Return the [X, Y] coordinate for the center point of the cell that contains the specified text.  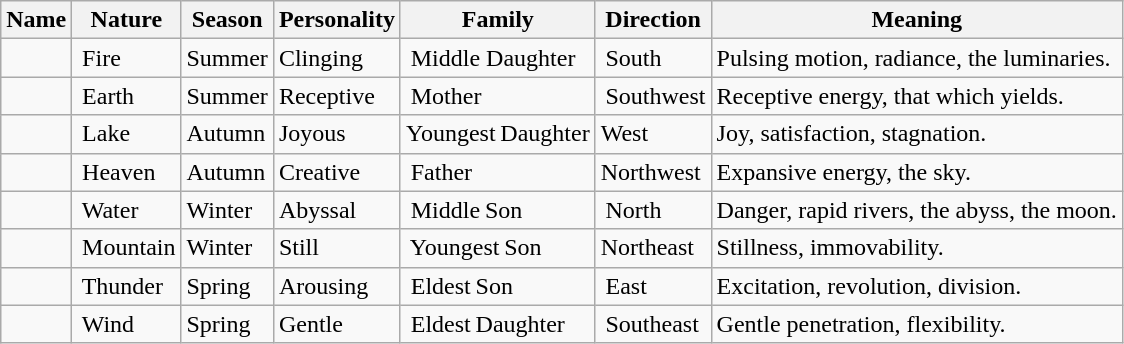
Season [227, 20]
Northwest [653, 172]
Southeast [653, 324]
Thunder [126, 286]
Meaning [916, 20]
Fire [126, 58]
Father [498, 172]
South [653, 58]
Gentle penetration, flexibility. [916, 324]
Family [498, 20]
Eldest Daughter [498, 324]
Mountain [126, 248]
Excitation, revolution, division. [916, 286]
Still [336, 248]
Creative [336, 172]
Lake [126, 134]
Wind [126, 324]
Southwest [653, 96]
Youngest Son [498, 248]
Water [126, 210]
Joyous [336, 134]
Earth [126, 96]
Nature [126, 20]
Middle Son [498, 210]
West [653, 134]
East [653, 286]
Personality [336, 20]
North [653, 210]
Gentle [336, 324]
Northeast [653, 248]
Clinging [336, 58]
Direction [653, 20]
Receptive energy, that which yields. [916, 96]
Joy, satisfaction, stagnation. [916, 134]
Abyssal [336, 210]
Mother [498, 96]
Middle Daughter [498, 58]
Youngest Daughter [498, 134]
Name [36, 20]
Eldest Son [498, 286]
Pulsing motion, radiance, the luminaries. [916, 58]
Receptive [336, 96]
Expansive energy, the sky. [916, 172]
Arousing [336, 286]
Heaven [126, 172]
Danger, rapid rivers, the abyss, the moon. [916, 210]
Stillness, immovability. [916, 248]
